Determine the [X, Y] coordinate at the center of the cell enclosing the given text.  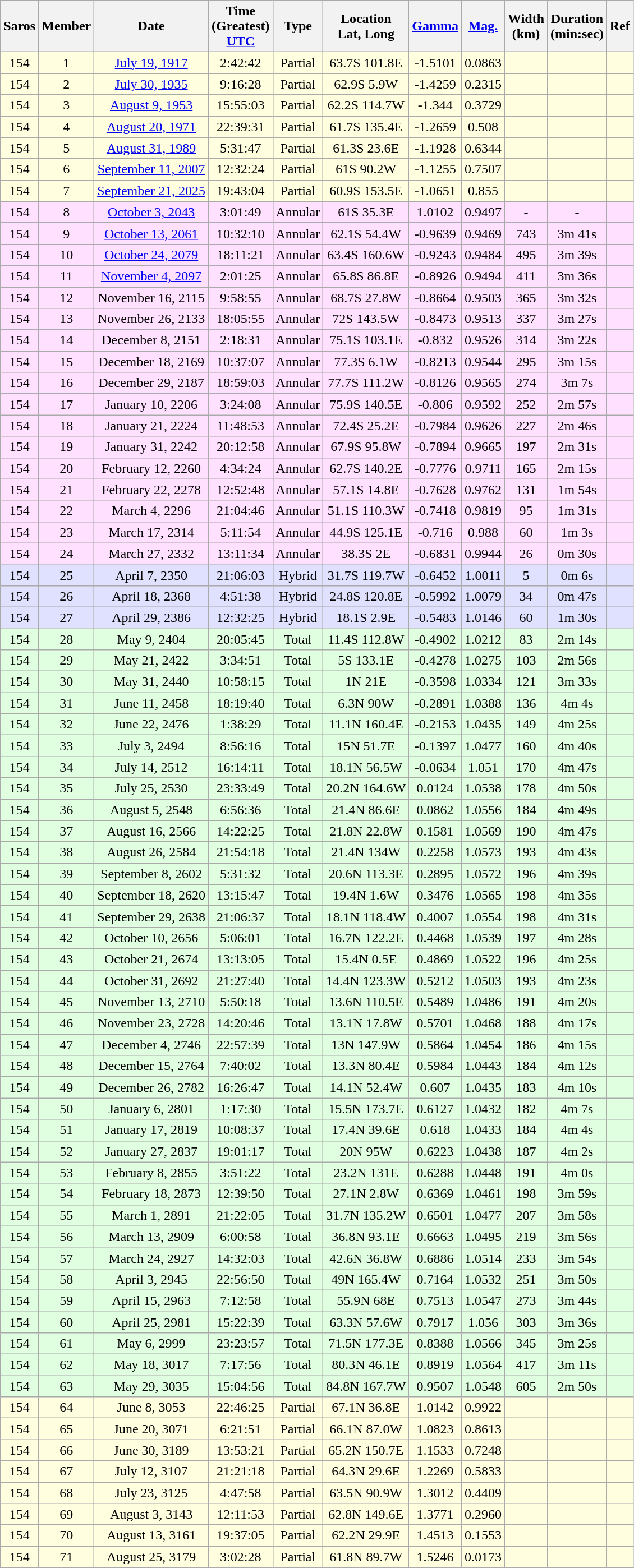
-0.7776 [435, 468]
-0.2891 [435, 703]
1m 54s [577, 490]
4m 50s [577, 788]
-1.2659 [435, 127]
Type [298, 26]
44.9S 125.1E [366, 532]
4:51:38 [240, 596]
10 [66, 255]
-1.1928 [435, 148]
44 [66, 981]
June 30, 3189 [151, 1450]
31.7N 135.2W [366, 1215]
-0.8926 [435, 276]
September 21, 2025 [151, 191]
0.0124 [435, 788]
4m 40s [577, 746]
186 [526, 1045]
43 [66, 959]
-0.7984 [435, 426]
64.3N 29.6E [366, 1472]
October 21, 2674 [151, 959]
2:18:31 [240, 340]
21:22:05 [240, 1215]
66.1N 87.0W [366, 1429]
April 18, 2368 [151, 596]
April 29, 2386 [151, 617]
52 [66, 1151]
25 [66, 575]
1 [66, 63]
3m 50s [577, 1279]
12 [66, 298]
233 [526, 1258]
LocationLat, Long [366, 26]
3:02:28 [240, 1557]
60.9S 153.5E [366, 191]
2m 57s [577, 404]
72S 143.5W [366, 319]
3 [66, 105]
December 26, 2782 [151, 1087]
20:12:58 [240, 447]
57.1S 14.8E [366, 490]
1.056 [483, 1322]
9 [66, 233]
13.1N 17.8W [366, 1023]
51 [66, 1130]
12:32:24 [240, 169]
61.3S 23.6E [366, 148]
September 8, 2602 [151, 874]
March 27, 2332 [151, 554]
3m 27s [577, 319]
495 [526, 255]
19:01:17 [240, 1151]
2m 46s [577, 426]
November 26, 2133 [151, 319]
67.1N 36.8E [366, 1408]
15.4N 0.5E [366, 959]
70 [66, 1535]
62 [66, 1365]
0.6663 [435, 1237]
October 10, 2656 [151, 938]
345 [526, 1344]
July 25, 2530 [151, 788]
11:48:53 [240, 426]
207 [526, 1215]
65 [66, 1429]
1.4513 [435, 1535]
4m 10s [577, 1087]
4m 20s [577, 1002]
4m 7s [577, 1109]
21:21:18 [240, 1472]
18:11:21 [240, 255]
0.9507 [435, 1386]
131 [526, 490]
0.7513 [435, 1300]
28 [66, 639]
Saros [20, 26]
57 [66, 1258]
Duration(min:sec) [577, 26]
160 [526, 746]
12:52:48 [240, 490]
21.8N 22.8W [366, 831]
October 31, 2692 [151, 981]
1.0443 [483, 1066]
4m 31s [577, 916]
55 [66, 1215]
3:51:22 [240, 1173]
0.9626 [483, 426]
49N 165.4W [366, 1279]
15:04:56 [240, 1386]
13:15:47 [240, 895]
6:00:58 [240, 1237]
0.9819 [483, 511]
13:11:34 [240, 554]
68.7S 27.8W [366, 298]
58 [66, 1279]
1m 31s [577, 511]
0.9513 [483, 319]
March 13, 2909 [151, 1237]
March 17, 2314 [151, 532]
7:40:02 [240, 1066]
0.6127 [435, 1109]
62.1S 54.4W [366, 233]
December 18, 2169 [151, 362]
April 25, 2981 [151, 1322]
41 [66, 916]
36.8N 93.1E [366, 1237]
4m 28s [577, 938]
1.0438 [483, 1151]
1.0823 [435, 1429]
62.9S 5.9W [366, 84]
October 13, 2061 [151, 233]
62.7S 140.2E [366, 468]
12:11:53 [240, 1514]
1.0334 [483, 682]
0.0862 [435, 810]
1.0454 [483, 1045]
63.5N 90.9W [366, 1493]
0.9526 [483, 340]
0.8919 [435, 1365]
0.9944 [483, 554]
188 [526, 1023]
77.3S 6.1W [366, 362]
23.2N 131E [366, 1173]
6:21:51 [240, 1429]
21.4N 134W [366, 852]
0.0863 [483, 63]
3m 32s [577, 298]
-1.0651 [435, 191]
1.0565 [483, 895]
1.3012 [435, 1493]
1.0079 [483, 596]
8 [66, 212]
42.6N 36.8W [366, 1258]
17.4N 39.6E [366, 1130]
August 3, 3143 [151, 1514]
45 [66, 1002]
January 10, 2206 [151, 404]
1.0388 [483, 703]
4m 49s [577, 810]
November 16, 2115 [151, 298]
0.4409 [483, 1493]
31.7S 119.7W [366, 575]
1.0102 [435, 212]
80.3N 46.1E [366, 1365]
21:06:37 [240, 916]
18.1N 118.4W [366, 916]
103 [526, 661]
December 29, 2187 [151, 383]
2:42:42 [240, 63]
0.2895 [435, 874]
November 13, 2710 [151, 1002]
-0.4902 [435, 639]
15.5N 173.7E [366, 1109]
4m 39s [577, 874]
June 11, 2458 [151, 703]
37 [66, 831]
95 [526, 511]
56 [66, 1237]
20.6N 113.3E [366, 874]
-0.806 [435, 404]
30 [66, 682]
Gamma [435, 26]
19:37:05 [240, 1535]
22:56:50 [240, 1279]
19.4N 1.6W [366, 895]
61S 90.2W [366, 169]
20:05:45 [240, 639]
39 [66, 874]
0.8613 [483, 1429]
1.0146 [483, 617]
1.1533 [435, 1450]
January 27, 2837 [151, 1151]
0.5984 [435, 1066]
0.7164 [435, 1279]
13 [66, 319]
64 [66, 1408]
0.5212 [435, 981]
4m 0s [577, 1173]
-0.832 [435, 340]
68 [66, 1493]
27.1N 2.8W [366, 1194]
61.7S 135.4E [366, 127]
1.0548 [483, 1386]
9:58:55 [240, 298]
0.6223 [435, 1151]
0.5701 [435, 1023]
-1.344 [435, 105]
251 [526, 1279]
54 [66, 1194]
July 3, 2494 [151, 746]
0.7248 [483, 1450]
8:56:16 [240, 746]
10:37:07 [240, 362]
-0.1397 [435, 746]
50 [66, 1109]
605 [526, 1386]
August 25, 3179 [151, 1557]
-0.2153 [435, 725]
18.1N 56.5W [366, 767]
5S 133.1E [366, 661]
August 16, 2566 [151, 831]
62.8N 149.6E [366, 1514]
0.9711 [483, 468]
55.9N 68E [366, 1300]
36 [66, 810]
2m 50s [577, 1386]
32 [66, 725]
January 17, 2819 [151, 1130]
4m 15s [577, 1045]
170 [526, 767]
-1.5101 [435, 63]
-0.9243 [435, 255]
August 26, 2584 [151, 852]
14 [66, 340]
252 [526, 404]
12:32:25 [240, 617]
October 3, 2043 [151, 212]
1.0538 [483, 788]
21:04:46 [240, 511]
1.0556 [483, 810]
1.0468 [483, 1023]
May 6, 2999 [151, 1344]
0.7507 [483, 169]
411 [526, 276]
4m 43s [577, 852]
14:32:03 [240, 1258]
October 24, 2079 [151, 255]
1.0495 [483, 1237]
0.9484 [483, 255]
0.9665 [483, 447]
15:55:03 [240, 105]
5:50:18 [240, 1002]
59 [66, 1300]
July 23, 3125 [151, 1493]
61 [66, 1344]
19 [66, 447]
May 21, 2422 [151, 661]
2:01:25 [240, 276]
29 [66, 661]
16.7N 122.2E [366, 938]
0.1581 [435, 831]
21:27:40 [240, 981]
1N 21E [366, 682]
136 [526, 703]
121 [526, 682]
63.7S 101.8E [366, 63]
February 22, 2278 [151, 490]
23:23:57 [240, 1344]
33 [66, 746]
August 13, 3161 [151, 1535]
183 [526, 1087]
20.2N 164.6W [366, 788]
14:20:46 [240, 1023]
3m 59s [577, 1194]
February 8, 2855 [151, 1173]
47 [66, 1045]
10:32:10 [240, 233]
67.9S 95.8W [366, 447]
274 [526, 383]
165 [526, 468]
53 [66, 1173]
0m 30s [577, 554]
0.9497 [483, 212]
Mag. [483, 26]
4m 2s [577, 1151]
-0.5992 [435, 596]
-0.7894 [435, 447]
3m 56s [577, 1237]
3m 11s [577, 1365]
63.4S 160.6W [366, 255]
0.618 [435, 1130]
3m 41s [577, 233]
417 [526, 1365]
63 [66, 1386]
3m 44s [577, 1300]
75.1S 103.1E [366, 340]
84.8N 167.7W [366, 1386]
0.855 [483, 191]
0.6344 [483, 148]
0m 6s [577, 575]
51.1S 110.3W [366, 511]
31 [66, 703]
February 18, 2873 [151, 1194]
-0.8126 [435, 383]
314 [526, 340]
38.3S 2E [366, 554]
71 [66, 1557]
18:59:03 [240, 383]
-0.8664 [435, 298]
-0.4278 [435, 661]
1.0564 [483, 1365]
April 3, 2945 [151, 1279]
4m 23s [577, 981]
0.2960 [483, 1514]
0.4468 [435, 938]
227 [526, 426]
August 5, 2548 [151, 810]
November 4, 2097 [151, 276]
49 [66, 1087]
August 9, 1953 [151, 105]
-1.4259 [435, 84]
-0.8213 [435, 362]
69 [66, 1514]
15 [66, 362]
15N 51.7E [366, 746]
September 11, 2007 [151, 169]
1.0011 [483, 575]
5:11:54 [240, 532]
182 [526, 1109]
11.1N 160.4E [366, 725]
1m 3s [577, 532]
1.0569 [483, 831]
0.6288 [435, 1173]
22 [66, 511]
May 29, 3035 [151, 1386]
May 9, 2404 [151, 639]
1.0448 [483, 1173]
42 [66, 938]
18 [66, 426]
1.0532 [483, 1279]
March 1, 2891 [151, 1215]
1.051 [483, 767]
65.2N 150.7E [366, 1450]
Width(km) [526, 26]
27 [66, 617]
April 7, 2350 [151, 575]
0.9762 [483, 490]
38 [66, 852]
18:05:55 [240, 319]
-0.9639 [435, 233]
-1.1255 [435, 169]
10:58:15 [240, 682]
21:54:18 [240, 852]
17 [66, 404]
62.2S 114.7W [366, 105]
365 [526, 298]
2m 15s [577, 468]
3:24:08 [240, 404]
190 [526, 831]
1.0486 [483, 1002]
21.4N 86.6E [366, 810]
22:39:31 [240, 127]
273 [526, 1300]
24 [66, 554]
21 [66, 490]
62.2N 29.9E [366, 1535]
3:34:51 [240, 661]
December 8, 2151 [151, 340]
295 [526, 362]
May 31, 2440 [151, 682]
June 22, 2476 [151, 725]
1:17:30 [240, 1109]
61.8N 89.7W [366, 1557]
40 [66, 895]
187 [526, 1151]
19:43:04 [240, 191]
0.4007 [435, 916]
46 [66, 1023]
23 [66, 532]
March 24, 2927 [151, 1258]
January 21, 2224 [151, 426]
2m 56s [577, 661]
0.9544 [483, 362]
April 15, 2963 [151, 1300]
4 [66, 127]
March 4, 2296 [151, 511]
2m 14s [577, 639]
3:01:49 [240, 212]
1m 30s [577, 617]
Ref [619, 26]
13:53:21 [240, 1450]
-0.3598 [435, 682]
11 [66, 276]
3m 58s [577, 1215]
4:47:58 [240, 1493]
0.9922 [483, 1408]
22:46:25 [240, 1408]
0.988 [483, 532]
February 12, 2260 [151, 468]
1.0142 [435, 1408]
1.2269 [435, 1472]
66 [66, 1450]
337 [526, 319]
6.3N 90W [366, 703]
16:14:11 [240, 767]
22:57:39 [240, 1045]
2 [66, 84]
0m 47s [577, 596]
0.1553 [483, 1535]
4m 12s [577, 1066]
1.0514 [483, 1258]
2m 31s [577, 447]
24.8S 120.8E [366, 596]
0.9565 [483, 383]
4m 35s [577, 895]
1.0433 [483, 1130]
1.0566 [483, 1344]
0.2258 [435, 852]
13.3N 80.4E [366, 1066]
Date [151, 26]
149 [526, 725]
5:31:47 [240, 148]
14:22:25 [240, 831]
6 [66, 169]
35 [66, 788]
1.0275 [483, 661]
16 [66, 383]
0.0173 [483, 1557]
January 31, 2242 [151, 447]
1.0503 [483, 981]
13N 147.9W [366, 1045]
83 [526, 639]
7:12:58 [240, 1300]
13:13:05 [240, 959]
1.0461 [483, 1194]
-0.6831 [435, 554]
August 31, 1989 [151, 148]
20N 95W [366, 1151]
63.3N 57.6W [366, 1322]
48 [66, 1066]
303 [526, 1322]
0.3476 [435, 895]
0.5489 [435, 1002]
1:38:29 [240, 725]
December 4, 2746 [151, 1045]
7 [66, 191]
7:17:56 [240, 1365]
0.9592 [483, 404]
18:19:40 [240, 703]
1.0554 [483, 916]
September 18, 2620 [151, 895]
72.4S 25.2E [366, 426]
3m 7s [577, 383]
0.9469 [483, 233]
August 20, 1971 [151, 127]
0.9503 [483, 298]
61S 35.3E [366, 212]
67 [66, 1472]
0.3729 [483, 105]
November 23, 2728 [151, 1023]
0.508 [483, 127]
1.0522 [483, 959]
1.0573 [483, 852]
178 [526, 788]
-0.8473 [435, 319]
0.607 [435, 1087]
0.5833 [483, 1472]
June 20, 3071 [151, 1429]
3m 22s [577, 340]
May 18, 3017 [151, 1365]
0.6369 [435, 1194]
4:34:24 [240, 468]
9:16:28 [240, 84]
-0.6452 [435, 575]
Member [66, 26]
1.5246 [435, 1557]
0.7917 [435, 1322]
219 [526, 1237]
July 12, 3107 [151, 1472]
0.8388 [435, 1344]
0.6886 [435, 1258]
June 8, 3053 [151, 1408]
-0.7628 [435, 490]
16:26:47 [240, 1087]
6:56:36 [240, 810]
1.0212 [483, 639]
3m 15s [577, 362]
0.6501 [435, 1215]
15:22:39 [240, 1322]
20 [66, 468]
3m 39s [577, 255]
-0.0634 [435, 767]
-0.5483 [435, 617]
-0.7418 [435, 511]
1.0432 [483, 1109]
0.5864 [435, 1045]
September 29, 2638 [151, 916]
10:08:37 [240, 1130]
Time(Greatest)UTC [240, 26]
July 30, 1935 [151, 84]
0.9494 [483, 276]
1.3771 [435, 1514]
0.2315 [483, 84]
4m 17s [577, 1023]
21:06:03 [240, 575]
23:33:49 [240, 788]
3m 54s [577, 1258]
July 14, 2512 [151, 767]
3m 25s [577, 1344]
0.4869 [435, 959]
14.1N 52.4W [366, 1087]
-0.716 [435, 532]
1.0572 [483, 874]
1.0547 [483, 1300]
14.4N 123.3W [366, 981]
12:39:50 [240, 1194]
743 [526, 233]
5:31:32 [240, 874]
January 6, 2801 [151, 1109]
75.9S 140.5E [366, 404]
11.4S 112.8W [366, 639]
13.6N 110.5E [366, 1002]
77.7S 111.2W [366, 383]
5:06:01 [240, 938]
71.5N 177.3E [366, 1344]
December 15, 2764 [151, 1066]
18.1S 2.9E [366, 617]
3m 33s [577, 682]
65.8S 86.8E [366, 276]
1.0539 [483, 938]
July 19, 1917 [151, 63]
